Provide the [x, y] coordinate of the cell's center where the given text is located.  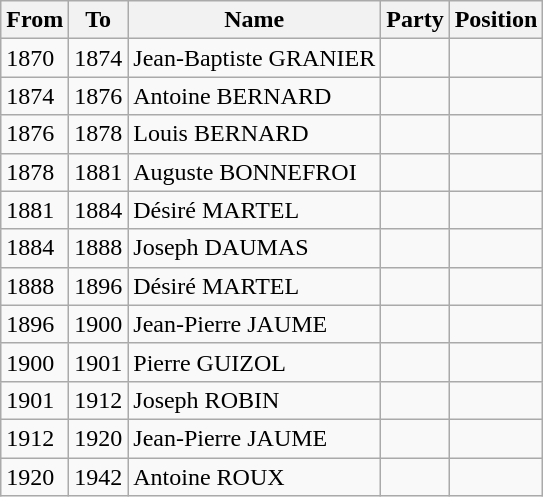
To [98, 20]
Antoine BERNARD [254, 96]
1870 [35, 58]
Party [415, 20]
Pierre GUIZOL [254, 362]
Position [496, 20]
Jean-Baptiste GRANIER [254, 58]
Joseph ROBIN [254, 400]
From [35, 20]
Auguste BONNEFROI [254, 172]
Joseph DAUMAS [254, 248]
Name [254, 20]
Antoine ROUX [254, 477]
Louis BERNARD [254, 134]
1942 [98, 477]
